Scan for the cell matching the given text and deliver its (X, Y) coordinate at center. 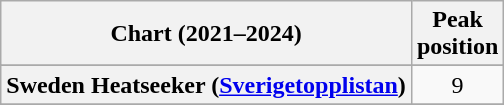
Peakposition (457, 34)
Sweden Heatseeker (Sverigetopplistan) (206, 85)
Chart (2021–2024) (206, 34)
9 (457, 85)
